Determine the [x, y] coordinate at the center of the cell enclosing the given text.  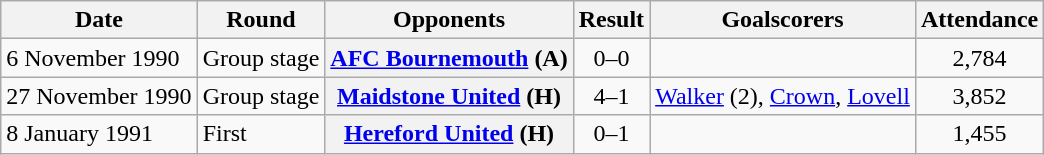
Walker (2), Crown, Lovell [783, 96]
3,852 [979, 96]
1,455 [979, 134]
Date [99, 20]
AFC Bournemouth (A) [449, 58]
4–1 [611, 96]
Attendance [979, 20]
8 January 1991 [99, 134]
6 November 1990 [99, 58]
27 November 1990 [99, 96]
First [261, 134]
Round [261, 20]
Goalscorers [783, 20]
Hereford United (H) [449, 134]
Result [611, 20]
0–0 [611, 58]
2,784 [979, 58]
Opponents [449, 20]
0–1 [611, 134]
Maidstone United (H) [449, 96]
